Search for the cell housing the specified text and yield its (X, Y) center coordinate. 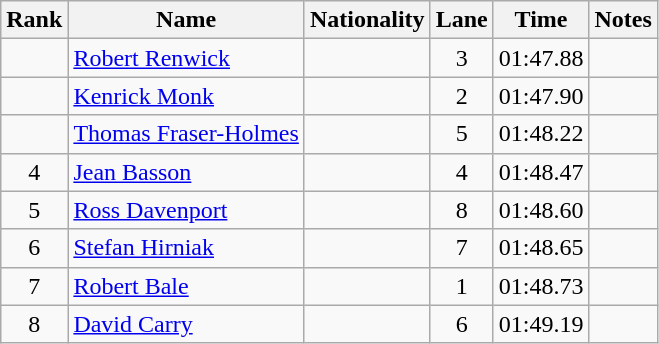
01:47.90 (541, 96)
Lane (462, 20)
01:48.22 (541, 134)
Nationality (367, 20)
Thomas Fraser-Holmes (186, 134)
01:49.19 (541, 324)
Stefan Hirniak (186, 248)
Rank (34, 20)
David Carry (186, 324)
Ross Davenport (186, 210)
Robert Bale (186, 286)
01:48.47 (541, 172)
01:48.65 (541, 248)
1 (462, 286)
01:48.73 (541, 286)
Jean Basson (186, 172)
01:48.60 (541, 210)
Robert Renwick (186, 58)
2 (462, 96)
01:47.88 (541, 58)
3 (462, 58)
Name (186, 20)
Time (541, 20)
Kenrick Monk (186, 96)
Notes (623, 20)
